Determine the [X, Y] coordinate at the center of the cell enclosing the given text.  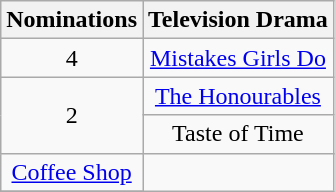
4 [72, 58]
The Honourables [238, 96]
Coffee Shop [72, 172]
Mistakes Girls Do [238, 58]
Taste of Time [238, 134]
2 [72, 115]
Nominations [72, 20]
Television Drama [238, 20]
